Pinpoint the cell where the given text exists, returning its (X, Y) midpoint coordinate. 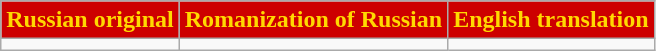
Romanization of Russian (313, 20)
Russian original (90, 20)
English translation (551, 20)
